Find where the given text appears and provide that cell's center as [X, Y] coordinate. 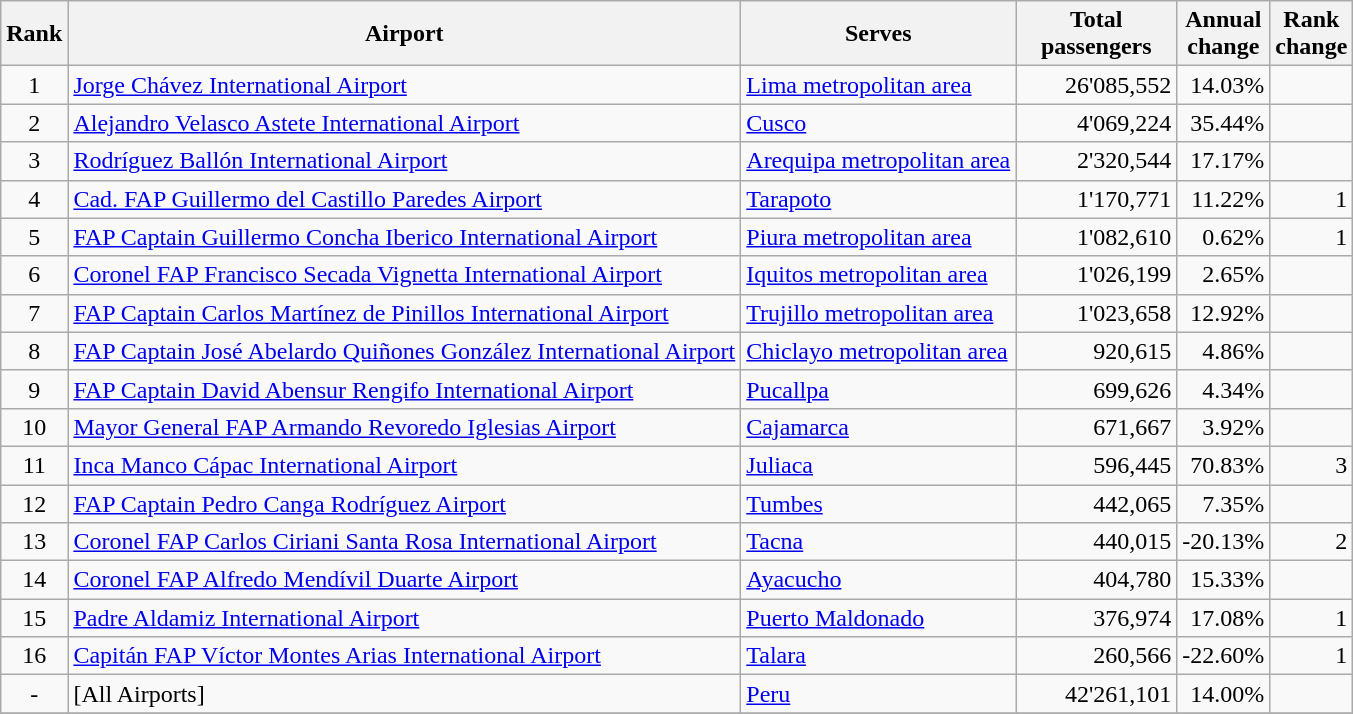
15 [34, 618]
FAP Captain David Abensur Rengifo International Airport [404, 389]
8 [34, 351]
440,015 [1096, 542]
26'085,552 [1096, 85]
- [34, 694]
42'261,101 [1096, 694]
260,566 [1096, 656]
7 [34, 313]
14 [34, 580]
Piura metropolitan area [878, 237]
4 [34, 199]
[All Airports] [404, 694]
Talara [878, 656]
699,626 [1096, 389]
-22.60% [1224, 656]
Trujillo metropolitan area [878, 313]
11 [34, 465]
596,445 [1096, 465]
1'082,610 [1096, 237]
12.92% [1224, 313]
FAP Captain Guillermo Concha Iberico International Airport [404, 237]
Mayor General FAP Armando Revoredo Iglesias Airport [404, 427]
4'069,224 [1096, 123]
FAP Captain Carlos Martínez de Pinillos International Airport [404, 313]
17.08% [1224, 618]
Cusco [878, 123]
1'026,199 [1096, 275]
14.00% [1224, 694]
70.83% [1224, 465]
15.33% [1224, 580]
4.86% [1224, 351]
Chiclayo metropolitan area [878, 351]
Coronel FAP Carlos Ciriani Santa Rosa International Airport [404, 542]
9 [34, 389]
671,667 [1096, 427]
376,974 [1096, 618]
Arequipa metropolitan area [878, 161]
4.34% [1224, 389]
442,065 [1096, 503]
Coronel FAP Alfredo Mendívil Duarte Airport [404, 580]
10 [34, 427]
FAP Captain Pedro Canga Rodríguez Airport [404, 503]
2'320,544 [1096, 161]
Tacna [878, 542]
920,615 [1096, 351]
Capitán FAP Víctor Montes Arias International Airport [404, 656]
Pucallpa [878, 389]
Padre Aldamiz International Airport [404, 618]
Coronel FAP Francisco Secada Vignetta International Airport [404, 275]
Airport [404, 34]
-20.13% [1224, 542]
7.35% [1224, 503]
13 [34, 542]
17.17% [1224, 161]
Inca Manco Cápac International Airport [404, 465]
Juliaca [878, 465]
Jorge Chávez International Airport [404, 85]
Rodríguez Ballón International Airport [404, 161]
Lima metropolitan area [878, 85]
12 [34, 503]
1'170,771 [1096, 199]
Rankchange [1312, 34]
Ayacucho [878, 580]
Tumbes [878, 503]
5 [34, 237]
11.22% [1224, 199]
Puerto Maldonado [878, 618]
35.44% [1224, 123]
Totalpassengers [1096, 34]
404,780 [1096, 580]
1'023,658 [1096, 313]
0.62% [1224, 237]
Tarapoto [878, 199]
Peru [878, 694]
Alejandro Velasco Astete International Airport [404, 123]
Cad. FAP Guillermo del Castillo Paredes Airport [404, 199]
Annualchange [1224, 34]
Serves [878, 34]
6 [34, 275]
3.92% [1224, 427]
16 [34, 656]
FAP Captain José Abelardo Quiñones González International Airport [404, 351]
2.65% [1224, 275]
Cajamarca [878, 427]
Rank [34, 34]
14.03% [1224, 85]
Iquitos metropolitan area [878, 275]
